For the text-containing cell, return its midpoint in (X, Y) coordinate format. 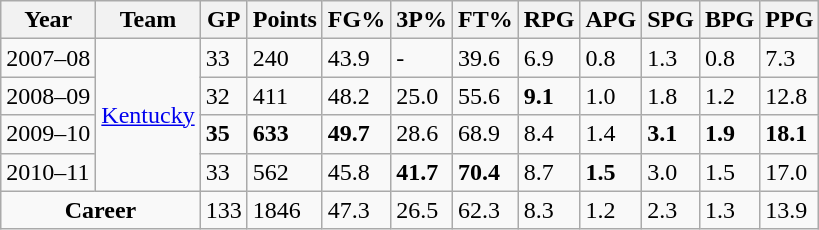
2008–09 (48, 96)
562 (284, 172)
8.7 (549, 172)
6.9 (549, 58)
49.7 (356, 134)
39.6 (485, 58)
48.2 (356, 96)
55.6 (485, 96)
17.0 (790, 172)
1.0 (611, 96)
2.3 (671, 210)
68.9 (485, 134)
47.3 (356, 210)
25.0 (422, 96)
PPG (790, 20)
FG% (356, 20)
FT% (485, 20)
3.1 (671, 134)
45.8 (356, 172)
633 (284, 134)
133 (224, 210)
411 (284, 96)
3.0 (671, 172)
12.8 (790, 96)
8.4 (549, 134)
70.4 (485, 172)
240 (284, 58)
13.9 (790, 210)
2009–10 (48, 134)
9.1 (549, 96)
APG (611, 20)
Year (48, 20)
Points (284, 20)
RPG (549, 20)
18.1 (790, 134)
Team (148, 20)
GP (224, 20)
41.7 (422, 172)
8.3 (549, 210)
2010–11 (48, 172)
7.3 (790, 58)
26.5 (422, 210)
SPG (671, 20)
32 (224, 96)
Career (100, 210)
28.6 (422, 134)
1846 (284, 210)
- (422, 58)
2007–08 (48, 58)
43.9 (356, 58)
62.3 (485, 210)
1.4 (611, 134)
1.9 (729, 134)
35 (224, 134)
3P% (422, 20)
1.8 (671, 96)
Kentucky (148, 115)
BPG (729, 20)
